Capture the cell that displays the provided text and extract its [x, y] central coordinate. 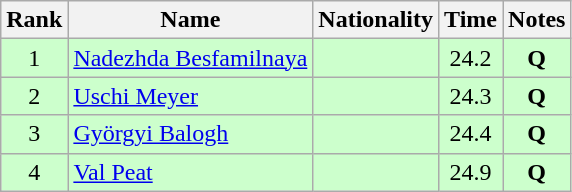
Name [190, 20]
1 [34, 58]
Notes [537, 20]
Rank [34, 20]
24.3 [471, 96]
Val Peat [190, 172]
24.2 [471, 58]
4 [34, 172]
Time [471, 20]
Uschi Meyer [190, 96]
24.4 [471, 134]
3 [34, 134]
24.9 [471, 172]
Györgyi Balogh [190, 134]
Nationality [376, 20]
2 [34, 96]
Nadezhda Besfamilnaya [190, 58]
